Scan for the cell matching the given text and deliver its (x, y) coordinate at center. 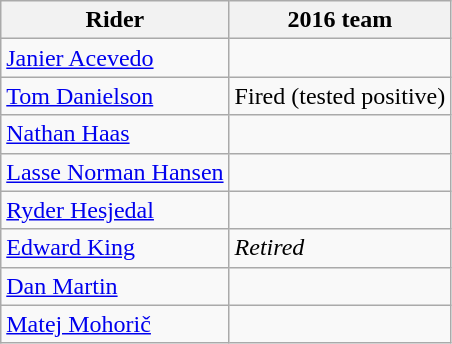
Fired (tested positive) (340, 96)
Matej Mohorič (115, 324)
2016 team (340, 20)
Retired (340, 248)
Rider (115, 20)
Dan Martin (115, 286)
Ryder Hesjedal (115, 210)
Edward King (115, 248)
Nathan Haas (115, 134)
Tom Danielson (115, 96)
Lasse Norman Hansen (115, 172)
Janier Acevedo (115, 58)
